Pinpoint the cell where the given text exists, returning its [x, y] midpoint coordinate. 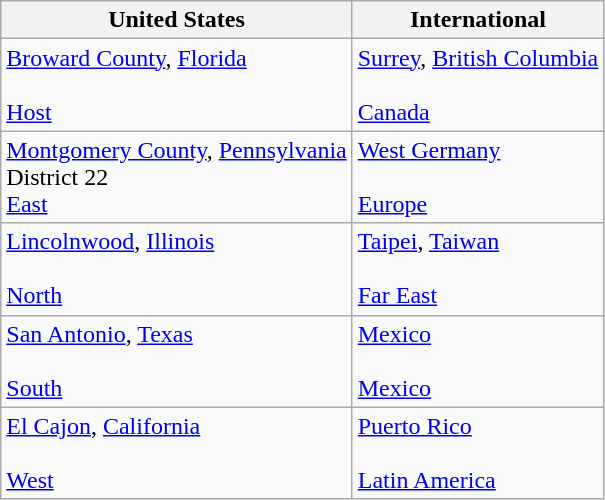
MexicoMexico [478, 361]
West GermanyEurope [478, 177]
United States [176, 20]
International [478, 20]
Surrey, British ColumbiaCanada [478, 85]
Puerto RicoLatin America [478, 453]
El Cajon, CaliforniaWest [176, 453]
San Antonio, TexasSouth [176, 361]
Lincolnwood, IllinoisNorth [176, 269]
Taipei, TaiwanFar East [478, 269]
Broward County, FloridaHost [176, 85]
Montgomery County, PennsylvaniaDistrict 22East [176, 177]
